For the text-containing cell, return its midpoint in [x, y] coordinate format. 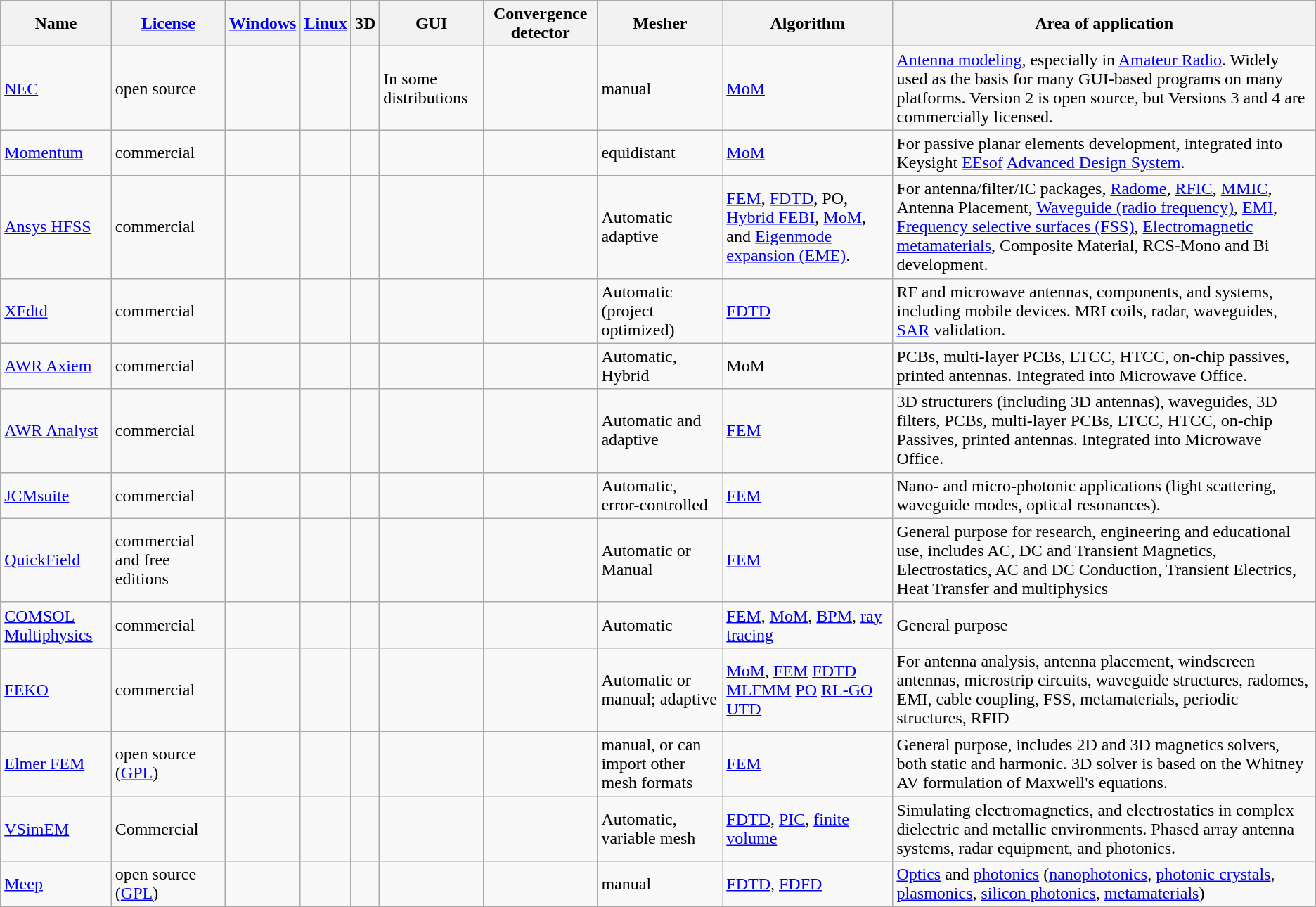
FEM, FDTD, PO, Hybrid FEBI, MoM, and Eigenmode expansion (EME). [808, 227]
equidistant [660, 153]
Automatic and adaptive [660, 430]
Automatic adaptive [660, 227]
GUI [432, 24]
Nano- and micro-photonic applications (light scattering, waveguide modes, optical resonances). [1104, 495]
In some distributions [432, 89]
VSimEM [56, 828]
General purpose [1104, 624]
RF and microwave antennas, components, and systems, including mobile devices. MRI coils, radar, waveguides, SAR validation. [1104, 311]
AWR Analyst [56, 430]
Automatic [660, 624]
Automatic, variable mesh [660, 828]
JCMsuite [56, 495]
PCBs, multi-layer PCBs, LTCC, HTCC, on-chip passives, printed antennas. Integrated into Microwave Office. [1104, 366]
Ansys HFSS [56, 227]
Automatic or manual; adaptive [660, 689]
Algorithm [808, 24]
Mesher [660, 24]
FDTD, FDFD [808, 885]
Commercial [168, 828]
Automatic or Manual [660, 560]
Automatic, Hybrid [660, 366]
COMSOL Multiphysics [56, 624]
Meep [56, 885]
MoM, FEM FDTD MLFMM PO RL-GO UTD [808, 689]
3D [365, 24]
For passive planar elements development, integrated into Keysight EEsof Advanced Design System. [1104, 153]
Convergence detector [540, 24]
Automatic, error-controlled [660, 495]
QuickField [56, 560]
FEKO [56, 689]
Windows [263, 24]
Automatic (project optimized) [660, 311]
commercial and free editions [168, 560]
FDTD, PIC, finite volume [808, 828]
Optics and photonics (nanophotonics, photonic crystals, plasmonics, silicon photonics, metamaterials) [1104, 885]
AWR Axiem [56, 366]
manual, or can import other mesh formats [660, 764]
Name [56, 24]
Area of application [1104, 24]
Linux [325, 24]
License [168, 24]
Elmer FEM [56, 764]
FEM, MoM, BPM, ray tracing [808, 624]
XFdtd [56, 311]
Momentum [56, 153]
NEC [56, 89]
FDTD [808, 311]
open source [168, 89]
